Scan for the cell matching the given text and deliver its [x, y] coordinate at center. 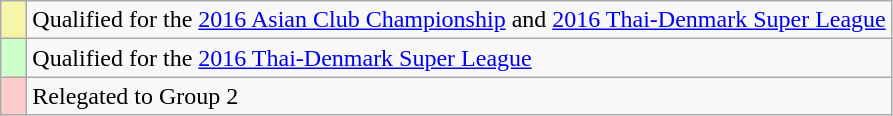
Qualified for the 2016 Thai-Denmark Super League [459, 58]
Relegated to Group 2 [459, 96]
Qualified for the 2016 Asian Club Championship and 2016 Thai-Denmark Super League [459, 20]
